Detect which cell encompasses the target text, then output its (X, Y) center coordinate. 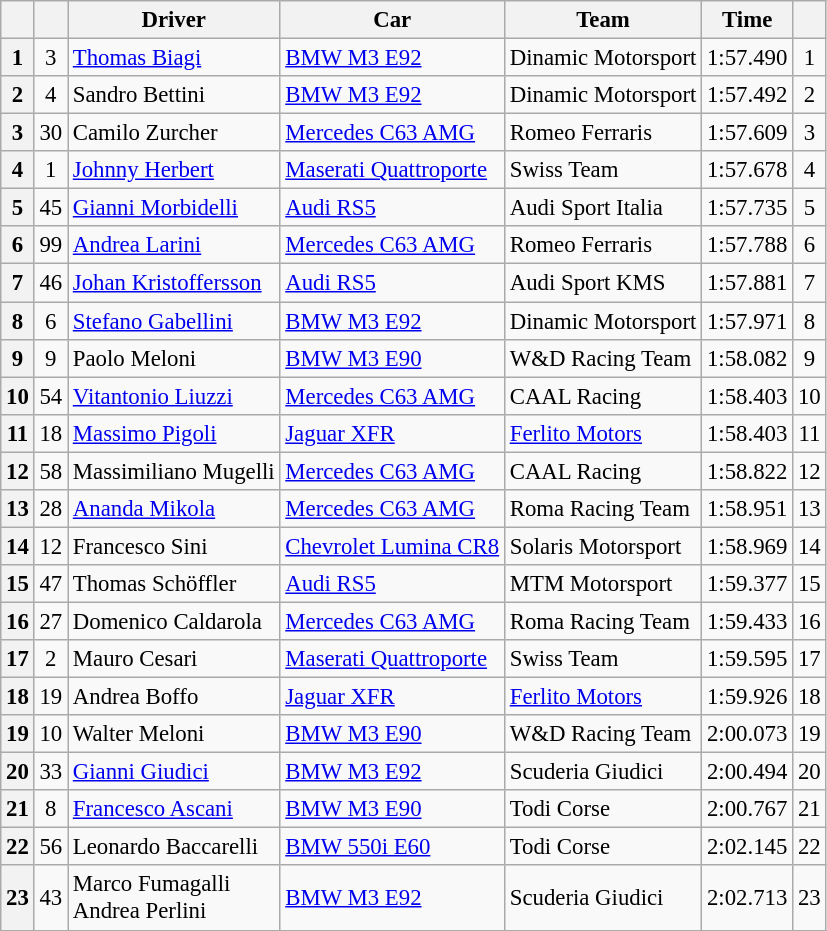
27 (50, 621)
2:02.713 (748, 898)
58 (50, 471)
1:57.971 (748, 321)
Solaris Motorsport (602, 546)
1:59.926 (748, 697)
Johnny Herbert (174, 170)
BMW 550i E60 (392, 847)
Time (748, 20)
Stefano Gabellini (174, 321)
Chevrolet Lumina CR8 (392, 546)
Francesco Ascani (174, 809)
Andrea Boffo (174, 697)
Camilo Zurcher (174, 133)
MTM Motorsport (602, 584)
1:59.377 (748, 584)
Thomas Biagi (174, 58)
1:58.082 (748, 358)
1:57.881 (748, 283)
Car (392, 20)
Team (602, 20)
1:57.609 (748, 133)
Johan Kristoffersson (174, 283)
1:58.969 (748, 546)
Massimiliano Mugelli (174, 471)
28 (50, 509)
2:00.767 (748, 809)
2:02.145 (748, 847)
33 (50, 772)
1:57.492 (748, 95)
Andrea Larini (174, 245)
1:57.735 (748, 208)
1:58.951 (748, 509)
1:57.490 (748, 58)
1:59.433 (748, 621)
46 (50, 283)
Audi Sport KMS (602, 283)
Walter Meloni (174, 734)
45 (50, 208)
2:00.073 (748, 734)
30 (50, 133)
Thomas Schöffler (174, 584)
43 (50, 898)
Gianni Morbidelli (174, 208)
1:58.822 (748, 471)
Massimo Pigoli (174, 433)
Paolo Meloni (174, 358)
54 (50, 396)
1:59.595 (748, 659)
56 (50, 847)
Mauro Cesari (174, 659)
Vitantonio Liuzzi (174, 396)
Gianni Giudici (174, 772)
Leonardo Baccarelli (174, 847)
Driver (174, 20)
Ananda Mikola (174, 509)
Francesco Sini (174, 546)
Sandro Bettini (174, 95)
1:57.788 (748, 245)
47 (50, 584)
2:00.494 (748, 772)
1:57.678 (748, 170)
Domenico Caldarola (174, 621)
Marco Fumagalli Andrea Perlini (174, 898)
Audi Sport Italia (602, 208)
99 (50, 245)
